Find where the given text appears and provide that cell's center as [x, y] coordinate. 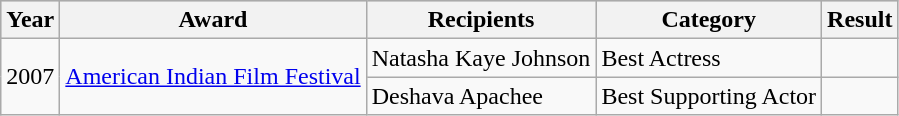
Category [709, 20]
Deshava Apachee [481, 96]
American Indian Film Festival [213, 77]
Best Actress [709, 58]
Year [30, 20]
Best Supporting Actor [709, 96]
Award [213, 20]
Recipients [481, 20]
2007 [30, 77]
Result [860, 20]
Natasha Kaye Johnson [481, 58]
